Provide the [x, y] coordinate of the cell's center where the given text is located.  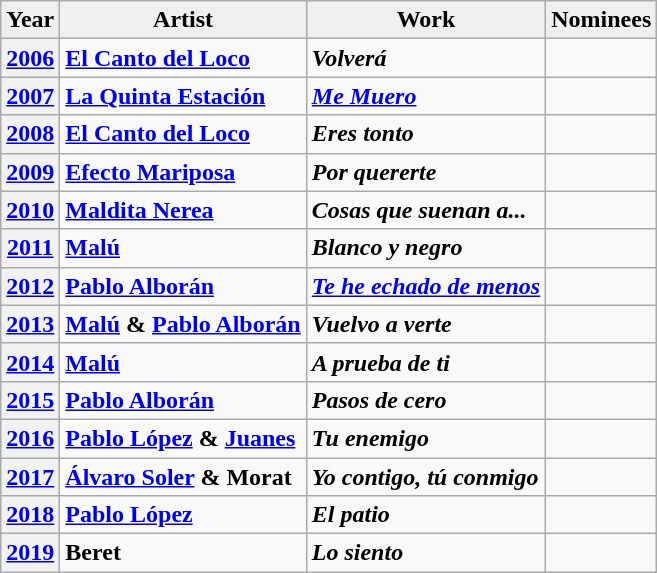
2009 [30, 172]
Work [426, 20]
2015 [30, 400]
Efecto Mariposa [183, 172]
Artist [183, 20]
2014 [30, 362]
2017 [30, 477]
Yo contigo, tú conmigo [426, 477]
Pasos de cero [426, 400]
A prueba de ti [426, 362]
Te he echado de menos [426, 286]
Vuelvo a verte [426, 324]
Por quererte [426, 172]
Tu enemigo [426, 438]
Malú & Pablo Alborán [183, 324]
Cosas que suenan a... [426, 210]
2019 [30, 553]
Eres tonto [426, 134]
La Quinta Estación [183, 96]
2011 [30, 248]
2012 [30, 286]
2010 [30, 210]
Pablo López & Juanes [183, 438]
2008 [30, 134]
2016 [30, 438]
Pablo López [183, 515]
Volverá [426, 58]
Álvaro Soler & Morat [183, 477]
El patio [426, 515]
Blanco y negro [426, 248]
Me Muero [426, 96]
Lo siento [426, 553]
Year [30, 20]
2007 [30, 96]
Nominees [602, 20]
2018 [30, 515]
2006 [30, 58]
Beret [183, 553]
2013 [30, 324]
Maldita Nerea [183, 210]
